For the text-containing cell, return its midpoint in [X, Y] coordinate format. 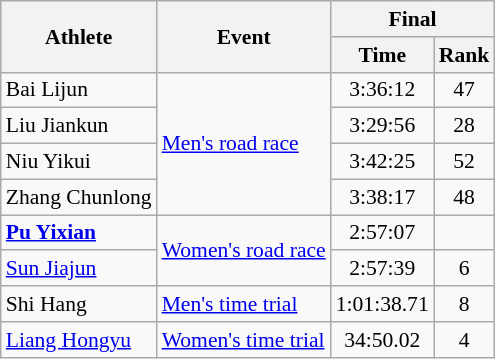
6 [464, 269]
Liang Hongyu [79, 340]
Final [413, 19]
3:29:56 [382, 126]
1:01:38.71 [382, 304]
Event [244, 36]
Liu Jiankun [79, 126]
8 [464, 304]
Men's road race [244, 143]
Sun Jiajun [79, 269]
Rank [464, 55]
Shi Hang [79, 304]
3:36:12 [382, 90]
Women's road race [244, 250]
Athlete [79, 36]
2:57:39 [382, 269]
4 [464, 340]
3:38:17 [382, 197]
Men's time trial [244, 304]
Pu Yixian [79, 233]
48 [464, 197]
Zhang Chunlong [79, 197]
28 [464, 126]
52 [464, 162]
3:42:25 [382, 162]
Bai Lijun [79, 90]
Time [382, 55]
Women's time trial [244, 340]
47 [464, 90]
2:57:07 [382, 233]
34:50.02 [382, 340]
Niu Yikui [79, 162]
